Capture the cell that displays the provided text and extract its [x, y] central coordinate. 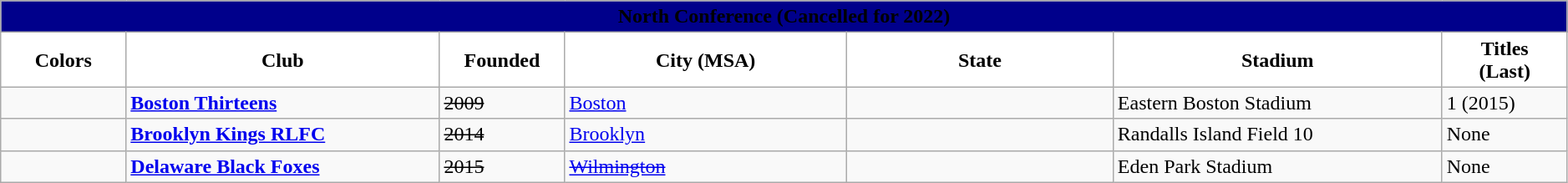
North Conference (Cancelled for 2022) [784, 17]
Boston Thirteens [282, 103]
1 (2015) [1505, 103]
Boston [706, 103]
Wilmington [706, 166]
Delaware Black Foxes [282, 166]
2015 [502, 166]
State [981, 60]
Brooklyn [706, 135]
Stadium [1277, 60]
Club [282, 60]
Titles(Last) [1505, 60]
2014 [502, 135]
2009 [502, 103]
Brooklyn Kings RLFC [282, 135]
Eden Park Stadium [1277, 166]
Founded [502, 60]
Eastern Boston Stadium [1277, 103]
City (MSA) [706, 60]
Randalls Island Field 10 [1277, 135]
Colors [63, 60]
